Find where the given text appears and provide that cell's center as (X, Y) coordinate. 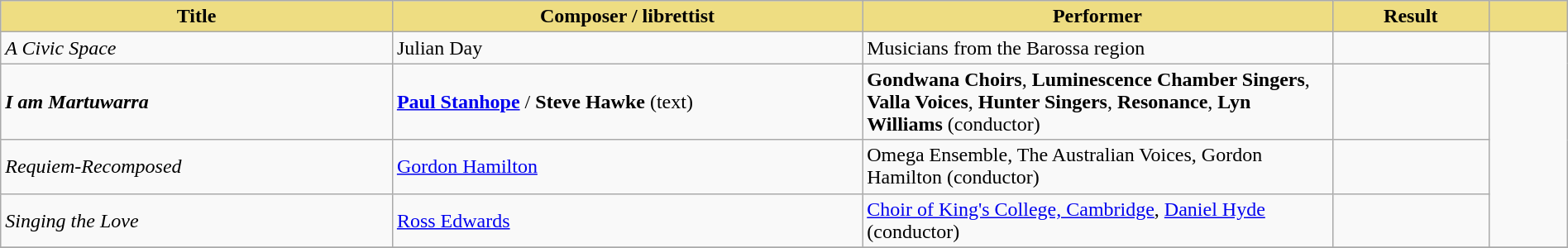
Singing the Love (197, 220)
Ross Edwards (627, 220)
Julian Day (627, 48)
Musicians from the Barossa region (1097, 48)
Choir of King's College, Cambridge, Daniel Hyde (conductor) (1097, 220)
Result (1411, 17)
Requiem-Recomposed (197, 167)
Omega Ensemble, The Australian Voices, Gordon Hamilton (conductor) (1097, 167)
Gondwana Choirs, Luminescence Chamber Singers, Valla Voices, Hunter Singers, Resonance, Lyn Williams (conductor) (1097, 102)
Title (197, 17)
I am Martuwarra (197, 102)
Gordon Hamilton (627, 167)
Performer (1097, 17)
Composer / librettist (627, 17)
Paul Stanhope / Steve Hawke (text) (627, 102)
A Civic Space (197, 48)
